Return [x, y] of the center of cell containing provided text 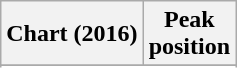
Chart (2016) [72, 34]
Peakposition [189, 34]
